From the cell containing the given text, extract its center point as [x, y] coordinate. 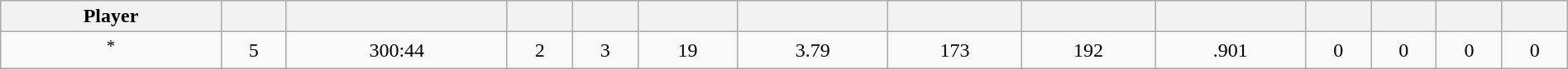
Player [111, 16]
192 [1088, 51]
3 [605, 51]
5 [253, 51]
173 [954, 51]
* [111, 51]
2 [539, 51]
300:44 [397, 51]
.901 [1231, 51]
19 [687, 51]
3.79 [813, 51]
